Extract the [X, Y] coordinate from the center of the cell holding the provided text.  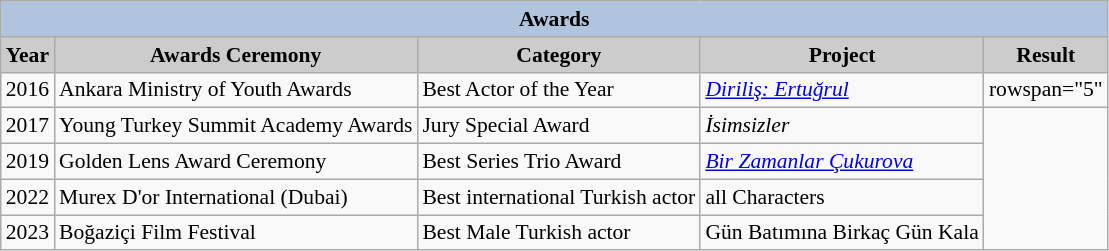
rowspan="5" [1046, 90]
2017 [28, 126]
İsimsizler [842, 126]
2019 [28, 162]
Awards Ceremony [236, 55]
Young Turkey Summit Academy Awards [236, 126]
Ankara Ministry of Youth Awards [236, 90]
Best Series Trio Award [558, 162]
Golden Lens Award Ceremony [236, 162]
Bir Zamanlar Çukurova [842, 162]
Result [1046, 55]
Murex D'or International (Dubai) [236, 197]
Best international Turkish actor [558, 197]
Awards [554, 19]
all Characters [842, 197]
Year [28, 55]
2023 [28, 233]
2022 [28, 197]
Boğaziçi Film Festival [236, 233]
Best Male Turkish actor [558, 233]
Jury Special Award [558, 126]
Category [558, 55]
2016 [28, 90]
Diriliş: Ertuğrul [842, 90]
Gün Batımına Birkaç Gün Kala [842, 233]
Project [842, 55]
Best Actor of the Year [558, 90]
